For the text-containing cell, return its midpoint in (x, y) coordinate format. 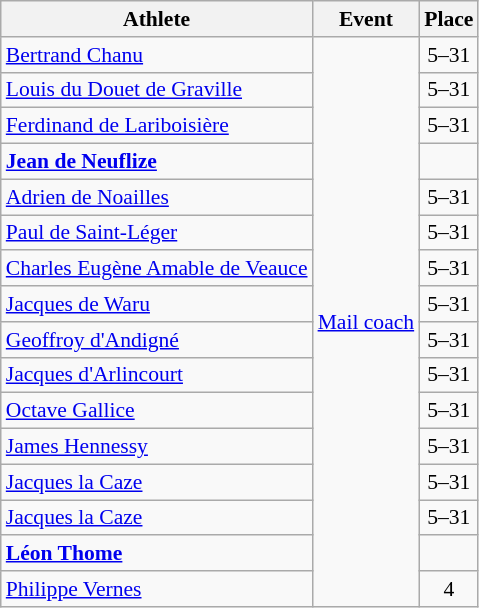
Charles Eugène Amable de Veauce (157, 269)
Geoffroy d'Andigné (157, 340)
Event (366, 19)
4 (448, 589)
Jacques de Waru (157, 304)
Place (448, 19)
Octave Gallice (157, 411)
Louis du Douet de Graville (157, 90)
Mail coach (366, 322)
Athlete (157, 19)
James Hennessy (157, 447)
Paul de Saint-Léger (157, 233)
Adrien de Noailles (157, 197)
Bertrand Chanu (157, 55)
Jacques d'Arlincourt (157, 375)
Léon Thome (157, 554)
Philippe Vernes (157, 589)
Ferdinand de Lariboisière (157, 126)
Jean de Neuflize (157, 162)
